Provide the [x, y] coordinate of the cell's center where the given text is located.  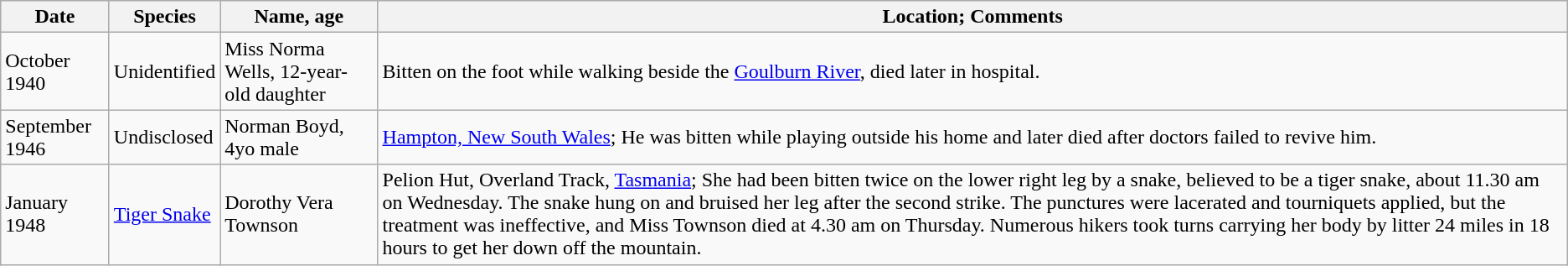
September 1946 [55, 138]
Miss Norma Wells, 12-year-old daughter [299, 71]
Undisclosed [164, 138]
Location; Comments [972, 17]
Date [55, 17]
Name, age [299, 17]
Tiger Snake [164, 215]
January 1948 [55, 215]
Norman Boyd, 4yo male [299, 138]
Species [164, 17]
Hampton, New South Wales; He was bitten while playing outside his home and later died after doctors failed to revive him. [972, 138]
October 1940 [55, 71]
Bitten on the foot while walking beside the Goulburn River, died later in hospital. [972, 71]
Unidentified [164, 71]
Dorothy Vera Townson [299, 215]
